Scan for the cell matching the given text and deliver its [x, y] coordinate at center. 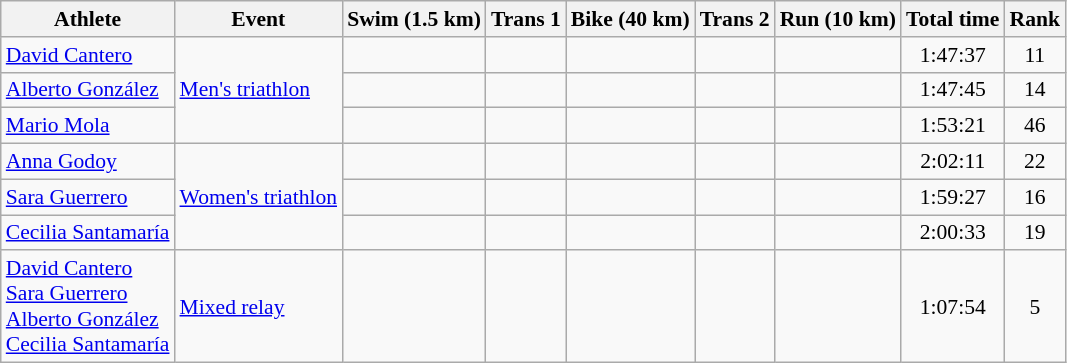
14 [1036, 90]
Sara Guerrero [88, 197]
Anna Godoy [88, 162]
Trans 2 [735, 19]
1:47:37 [952, 55]
Alberto González [88, 90]
11 [1036, 55]
David CanteroSara GuerreroAlberto GonzálezCecilia Santamaría [88, 307]
16 [1036, 197]
1:59:27 [952, 197]
Mario Mola [88, 126]
1:47:45 [952, 90]
Event [259, 19]
Run (10 km) [838, 19]
1:07:54 [952, 307]
46 [1036, 126]
1:53:21 [952, 126]
Total time [952, 19]
Athlete [88, 19]
Women's triathlon [259, 198]
Mixed relay [259, 307]
Cecilia Santamaría [88, 233]
2:00:33 [952, 233]
19 [1036, 233]
2:02:11 [952, 162]
22 [1036, 162]
Swim (1.5 km) [414, 19]
David Cantero [88, 55]
Trans 1 [526, 19]
Men's triathlon [259, 90]
Bike (40 km) [630, 19]
5 [1036, 307]
Rank [1036, 19]
